Find where the given text appears and provide that cell's center as (X, Y) coordinate. 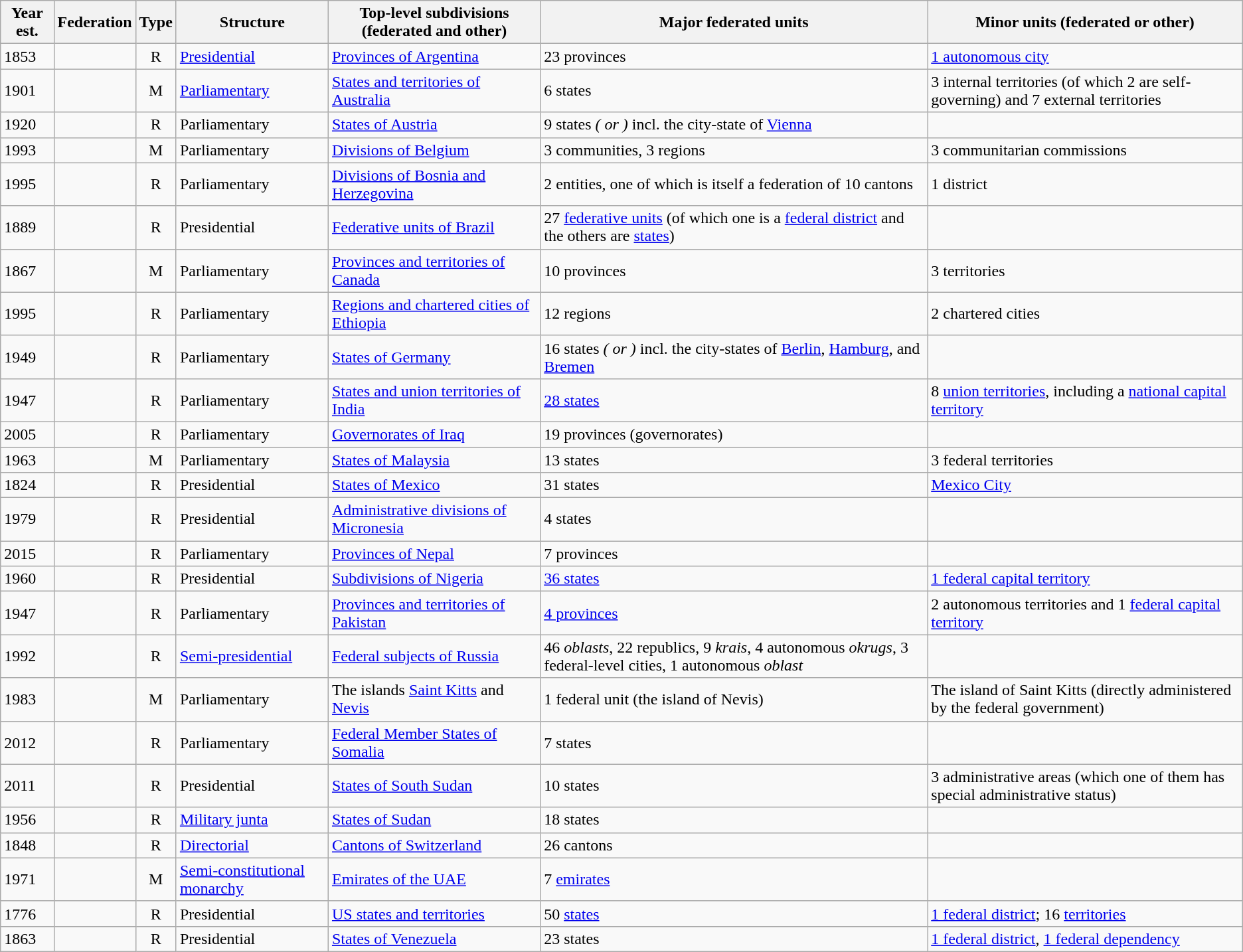
Emirates of the UAE (434, 879)
1 federal district; 16 territories (1085, 913)
1 district (1085, 185)
3 territories (1085, 271)
Federation (94, 23)
1949 (27, 357)
Year est. (27, 23)
Type (155, 23)
States of Venezuela (434, 939)
Cantons of Switzerland (434, 845)
16 states ( or ) incl. the city-states of Berlin, Hamburg, and Bremen (734, 357)
Top-level subdivisions (federated and other) (434, 23)
2005 (27, 434)
19 provinces (governorates) (734, 434)
27 federative units (of which one is a federal district and the others are states) (734, 227)
Directorial (252, 845)
Major federated units (734, 23)
Provinces and territories of Canada (434, 271)
3 internal territories (of which 2 are self-governing) and 7 external territories (1085, 90)
3 communities, 3 regions (734, 150)
US states and territories (434, 913)
Minor units (federated or other) (1085, 23)
1 autonomous city (1085, 56)
1983 (27, 700)
18 states (734, 820)
Administrative divisions of Micronesia (434, 519)
2012 (27, 742)
2 autonomous territories and 1 federal capital territory (1085, 613)
Federal Member States of Somalia (434, 742)
4 states (734, 519)
Semi-constitutional monarchy (252, 879)
1 federal district, 1 federal dependency (1085, 939)
States and union territories of India (434, 400)
States of Malaysia (434, 460)
1956 (27, 820)
Provinces of Nepal (434, 554)
46 oblasts, 22 republics, 9 krais, 4 autonomous okrugs, 3 federal-level cities, 1 autonomous oblast (734, 656)
Regions and chartered cities of Ethiopia (434, 313)
50 states (734, 913)
States of Germany (434, 357)
9 states ( or ) incl. the city-state of Vienna (734, 125)
Divisions of Bosnia and Herzegovina (434, 185)
1993 (27, 150)
1971 (27, 879)
13 states (734, 460)
Federal subjects of Russia (434, 656)
1 federal capital territory (1085, 579)
States of Austria (434, 125)
3 administrative areas (which one of them has special administrative status) (1085, 786)
Subdivisions of Nigeria (434, 579)
10 provinces (734, 271)
12 regions (734, 313)
Provinces of Argentina (434, 56)
Mexico City (1085, 485)
1960 (27, 579)
26 cantons (734, 845)
7 provinces (734, 554)
2011 (27, 786)
1853 (27, 56)
States of Mexico (434, 485)
6 states (734, 90)
1776 (27, 913)
1867 (27, 271)
Divisions of Belgium (434, 150)
10 states (734, 786)
2 chartered cities (1085, 313)
23 states (734, 939)
Structure (252, 23)
The islands Saint Kitts and Nevis (434, 700)
2 entities, one of which is itself a federation of 10 cantons (734, 185)
1863 (27, 939)
Military junta (252, 820)
7 emirates (734, 879)
8 union territories, including a national capital territory (1085, 400)
The island of Saint Kitts (directly administered by the federal government) (1085, 700)
Governorates of Iraq (434, 434)
4 provinces (734, 613)
7 states (734, 742)
28 states (734, 400)
36 states (734, 579)
Federative units of Brazil (434, 227)
1 federal unit (the island of Nevis) (734, 700)
Semi-presidential (252, 656)
Provinces and territories of Pakistan (434, 613)
1992 (27, 656)
States of South Sudan (434, 786)
1848 (27, 845)
31 states (734, 485)
1920 (27, 125)
1963 (27, 460)
23 provinces (734, 56)
1901 (27, 90)
1889 (27, 227)
1824 (27, 485)
3 federal territories (1085, 460)
3 communitarian commissions (1085, 150)
2015 (27, 554)
1979 (27, 519)
States and territories of Australia (434, 90)
States of Sudan (434, 820)
